Return [x, y] of the center of cell containing provided text 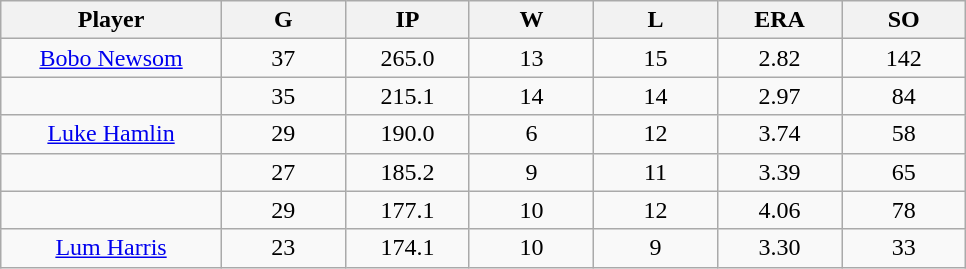
265.0 [407, 58]
2.97 [780, 96]
35 [283, 96]
W [531, 20]
13 [531, 58]
23 [283, 248]
215.1 [407, 96]
3.74 [780, 134]
37 [283, 58]
Luke Hamlin [112, 134]
3.39 [780, 172]
Bobo Newsom [112, 58]
L [656, 20]
185.2 [407, 172]
65 [904, 172]
177.1 [407, 210]
SO [904, 20]
58 [904, 134]
27 [283, 172]
84 [904, 96]
2.82 [780, 58]
4.06 [780, 210]
11 [656, 172]
15 [656, 58]
190.0 [407, 134]
142 [904, 58]
Lum Harris [112, 248]
Player [112, 20]
3.30 [780, 248]
78 [904, 210]
33 [904, 248]
6 [531, 134]
IP [407, 20]
174.1 [407, 248]
ERA [780, 20]
G [283, 20]
